For the text-containing cell, return its midpoint in (x, y) coordinate format. 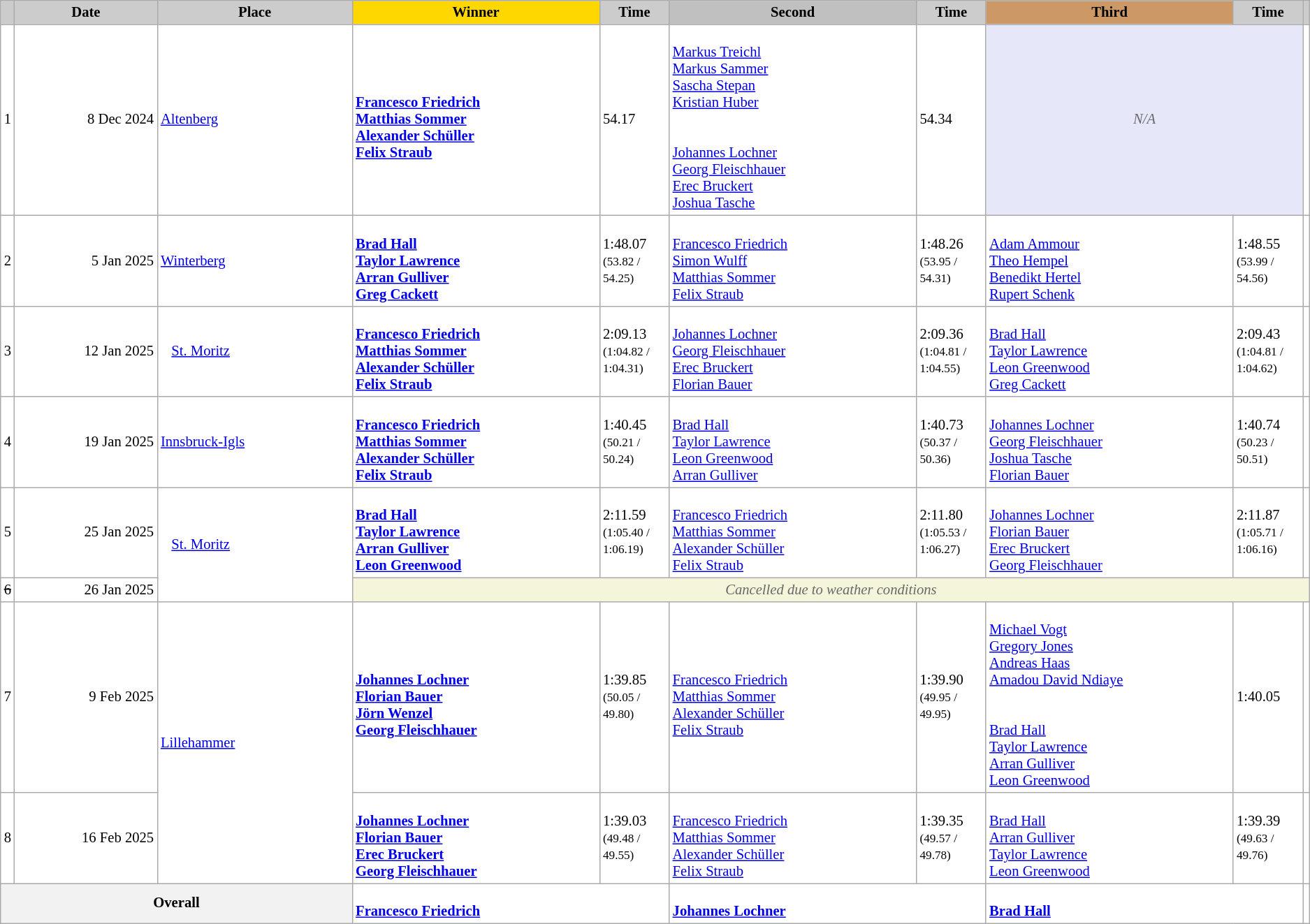
1:39.35(49.57 / 49.78) (952, 837)
19 Jan 2025 (86, 442)
2:09.36(1:04.81 / 1:04.55) (952, 351)
1:40.05 (1268, 697)
26 Jan 2025 (86, 589)
3 (8, 351)
Innsbruck-Igls (254, 442)
Brad HallTaylor LawrenceArran GulliverLeon Greenwood (476, 532)
5 Jan 2025 (86, 261)
54.34 (952, 119)
Brad HallTaylor LawrenceArran GulliverGreg Cackett (476, 261)
1:40.73(50.37 / 50.36) (952, 442)
2:11.87(1:05.71 / 1:06.16) (1268, 532)
Third (1109, 12)
5 (8, 532)
Brad HallArran GulliverTaylor LawrenceLeon Greenwood (1109, 837)
Winterberg (254, 261)
2:09.13(1:04.82 / 1:04.31) (634, 351)
1:39.85(50.05 / 49.80) (634, 697)
1:39.39(49.63 / 49.76) (1268, 837)
Overall (176, 903)
Brad HallTaylor LawrenceLeon GreenwoodArran Gulliver (793, 442)
25 Jan 2025 (86, 532)
12 Jan 2025 (86, 351)
2 (8, 261)
Brad HallTaylor LawrenceLeon GreenwoodGreg Cackett (1109, 351)
6 (8, 589)
1:40.74(50.23 / 50.51) (1268, 442)
Cancelled due to weather conditions (831, 589)
2:11.80(1:05.53 / 1:06.27) (952, 532)
Winner (476, 12)
Second (793, 12)
N/A (1144, 119)
Michael VogtGregory JonesAndreas HaasAmadou David NdiayeBrad HallTaylor LawrenceArran GulliverLeon Greenwood (1109, 697)
Date (86, 12)
Francesco FriedrichSimon WulffMatthias SommerFelix Straub (793, 261)
4 (8, 442)
Francesco Friedrich (511, 903)
Johannes Lochner (828, 903)
Brad Hall (1144, 903)
Markus TreichlMarkus SammerSascha StepanKristian HuberJohannes LochnerGeorg FleischhauerErec BruckertJoshua Tasche (793, 119)
1:48.07(53.82 / 54.25) (634, 261)
1:39.03(49.48 / 49.55) (634, 837)
7 (8, 697)
16 Feb 2025 (86, 837)
Johannes LochnerFlorian BauerJörn WenzelGeorg Fleischhauer (476, 697)
Altenberg (254, 119)
1:48.26(53.95 / 54.31) (952, 261)
1 (8, 119)
8 Dec 2024 (86, 119)
2:09.43(1:04.81 / 1:04.62) (1268, 351)
Lillehammer (254, 742)
Johannes LochnerGeorg FleischhauerErec BruckertFlorian Bauer (793, 351)
54.17 (634, 119)
8 (8, 837)
1:39.90(49.95 / 49.95) (952, 697)
Adam AmmourTheo HempelBenedikt HertelRupert Schenk (1109, 261)
9 Feb 2025 (86, 697)
1:48.55(53.99 / 54.56) (1268, 261)
Place (254, 12)
1:40.45(50.21 / 50.24) (634, 442)
2:11.59(1:05.40 / 1:06.19) (634, 532)
Johannes LochnerGeorg FleischhauerJoshua TascheFlorian Bauer (1109, 442)
